Find where the given text appears and provide that cell's center as (X, Y) coordinate. 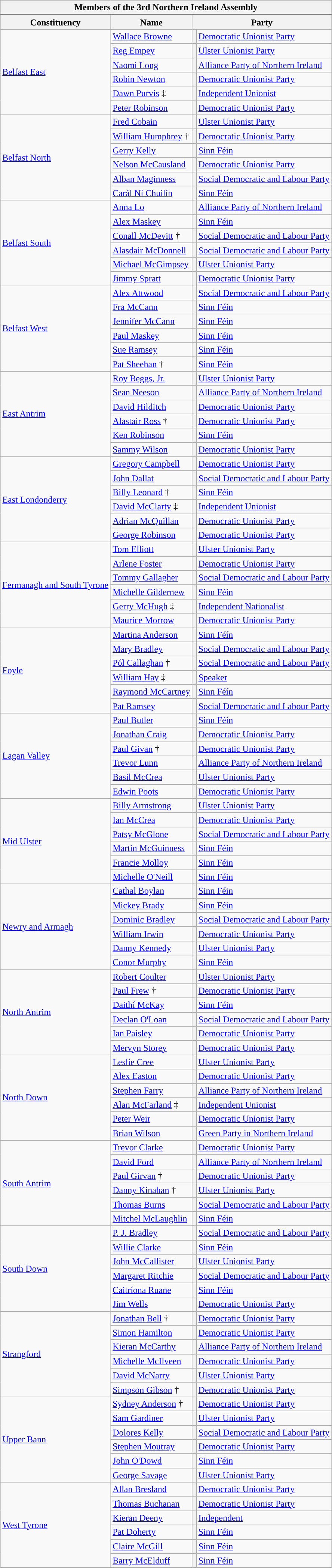
Dominic Bradley (151, 919)
Members of the 3rd Northern Ireland Assembly (166, 7)
Cathal Boylan (151, 891)
Claire McGill (151, 1546)
South Down (55, 1269)
Michael McGimpsey (151, 264)
Arlene Foster (151, 564)
Kieran Deeny (151, 1518)
Michelle Gildernew (151, 592)
Independent (264, 1518)
Gregory Campbell (151, 464)
Roy Beggs, Jr. (151, 378)
Carál Ní Chuilín (151, 193)
Peter Robinson (151, 108)
John Dallat (151, 478)
Mervyn Storey (151, 1048)
Patsy McGlone (151, 834)
Paul Maskey (151, 336)
David Ford (151, 1162)
William Hay ‡ (151, 677)
West Tyrone (55, 1525)
Simpson Gibson † (151, 1389)
Alex Attwood (151, 293)
Stephen Moutray (151, 1447)
George Savage (151, 1475)
Alban Maginness (151, 179)
Conor Murphy (151, 962)
Martin McGuinness (151, 848)
Alastair Ross † (151, 421)
Trevor Clarke (151, 1147)
Naomi Long (151, 65)
Robert Coulter (151, 976)
Sydney Anderson † (151, 1404)
Alex Maskey (151, 222)
Michelle O'Neill (151, 877)
Peter Weir (151, 1119)
Declan O'Loan (151, 1019)
Independent Nationalist (264, 606)
Paul Frew † (151, 991)
Fra McCann (151, 307)
Dawn Purvis ‡ (151, 94)
David McNarry (151, 1375)
Danny Kinahan † (151, 1190)
Pól Callaghan † (151, 663)
Mary Bradley (151, 649)
Lagan Valley (55, 756)
Paul Givan † (151, 749)
William Humphrey † (151, 136)
Sue Ramsey (151, 350)
Billy Leonard † (151, 492)
Kieran McCarthy (151, 1347)
Sam Gardiner (151, 1418)
Pat Sheehan † (151, 364)
Gerry Kelly (151, 150)
Daithí McKay (151, 1005)
Jim Wells (151, 1304)
Alan McFarland ‡ (151, 1105)
Jennifer McCann (151, 321)
Tom Elliott (151, 549)
Leslie Cree (151, 1062)
South Antrim (55, 1183)
Adrian McQuillan (151, 521)
Upper Bann (55, 1439)
Danny Kennedy (151, 948)
Newry and Armagh (55, 927)
Party (262, 22)
Foyle (55, 670)
Trevor Lunn (151, 763)
Ken Robinson (151, 435)
Sean Neeson (151, 393)
Jimmy Spratt (151, 278)
Strangford (55, 1354)
Belfast South (55, 243)
William Irwin (151, 934)
Willie Clarke (151, 1247)
Caitríona Ruane (151, 1290)
Paul Butler (151, 720)
Ian Paisley (151, 1034)
Pat Ramsey (151, 706)
Dolores Kelly (151, 1432)
Paul Girvan † (151, 1176)
Ian McCrea (151, 820)
Thomas Burns (151, 1205)
Mitchel McLaughlin (151, 1219)
David McClarty ‡ (151, 506)
Barry McElduff (151, 1561)
George Robinson (151, 535)
Reg Empey (151, 51)
Fermanagh and South Tyrone (55, 585)
Francie Molloy (151, 863)
North Down (55, 1098)
Jonathan Craig (151, 734)
Name (151, 22)
Fred Cobain (151, 122)
East Londonderry (55, 499)
John McCallister (151, 1262)
Sammy Wilson (151, 449)
Edwin Poots (151, 791)
North Antrim (55, 1012)
Conall McDevitt † (151, 236)
John O'Dowd (151, 1461)
Speaker (264, 677)
Belfast West (55, 329)
David Hilditch (151, 407)
Michelle McIlveen (151, 1361)
Alex Easton (151, 1076)
Nelson McCausland (151, 165)
P. J. Bradley (151, 1233)
Anna Lo (151, 207)
Belfast North (55, 158)
Belfast East (55, 72)
Billy Armstrong (151, 806)
Gerry McHugh ‡ (151, 606)
Thomas Buchanan (151, 1504)
Wallace Browne (151, 36)
Maurice Morrow (151, 620)
Raymond McCartney (151, 692)
Stephen Farry (151, 1090)
Tommy Gallagher (151, 578)
Mickey Brady (151, 905)
Brian Wilson (151, 1133)
East Antrim (55, 414)
Constituency (55, 22)
Allan Bresland (151, 1489)
Alasdair McDonnell (151, 250)
Margaret Ritchie (151, 1276)
Simon Hamilton (151, 1333)
Pat Doherty (151, 1532)
Mid Ulster (55, 841)
Jonathan Bell † (151, 1318)
Basil McCrea (151, 777)
Green Party in Northern Ireland (264, 1133)
Martina Anderson (151, 635)
Robin Newton (151, 79)
